From the cell containing the given text, extract its center point as [x, y] coordinate. 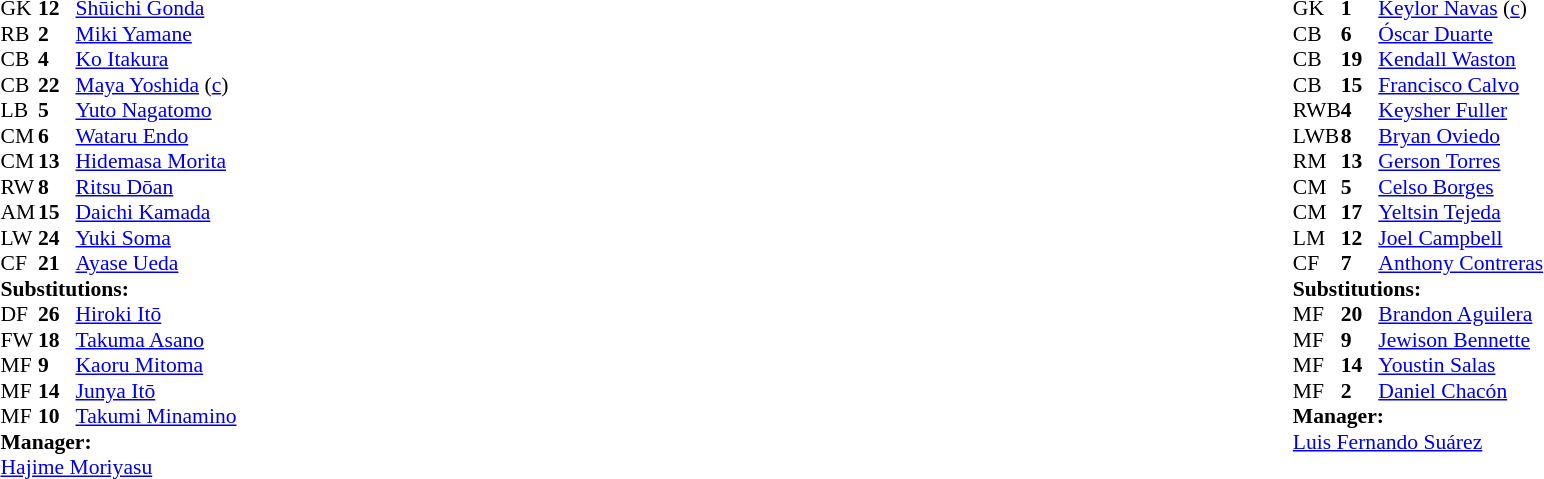
Anthony Contreras [1460, 263]
Joel Campbell [1460, 238]
DF [19, 315]
Junya Itō [156, 391]
Takuma Asano [156, 340]
Luis Fernando Suárez [1418, 442]
10 [57, 417]
Yuto Nagatomo [156, 111]
Celso Borges [1460, 187]
LW [19, 238]
Wataru Endo [156, 136]
Ayase Ueda [156, 263]
18 [57, 340]
RB [19, 34]
Hidemasa Morita [156, 161]
Óscar Duarte [1460, 34]
Maya Yoshida (c) [156, 85]
LB [19, 111]
Yuki Soma [156, 238]
RWB [1317, 111]
Keysher Fuller [1460, 111]
FW [19, 340]
Ko Itakura [156, 59]
Kendall Waston [1460, 59]
Bryan Oviedo [1460, 136]
17 [1360, 213]
LM [1317, 238]
20 [1360, 315]
LWB [1317, 136]
Jewison Bennette [1460, 340]
Kaoru Mitoma [156, 365]
Ritsu Dōan [156, 187]
22 [57, 85]
Gerson Torres [1460, 161]
Takumi Minamino [156, 417]
Miki Yamane [156, 34]
12 [1360, 238]
Daichi Kamada [156, 213]
AM [19, 213]
Brandon Aguilera [1460, 315]
19 [1360, 59]
Yeltsin Tejeda [1460, 213]
RM [1317, 161]
Hiroki Itō [156, 315]
Francisco Calvo [1460, 85]
21 [57, 263]
Youstin Salas [1460, 365]
Daniel Chacón [1460, 391]
26 [57, 315]
24 [57, 238]
7 [1360, 263]
RW [19, 187]
